Detect which cell encompasses the target text, then output its (X, Y) center coordinate. 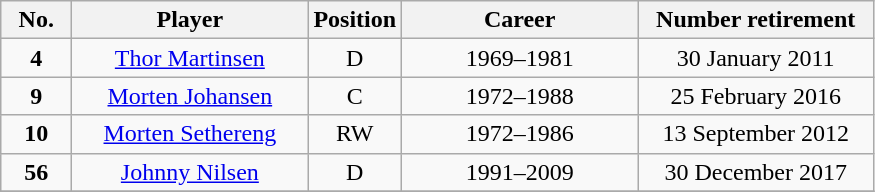
Johnny Nilsen (190, 172)
Position (355, 20)
1969–1981 (520, 58)
30 December 2017 (756, 172)
56 (36, 172)
Player (190, 20)
Morten Johansen (190, 96)
30 January 2011 (756, 58)
RW (355, 134)
25 February 2016 (756, 96)
1972–1988 (520, 96)
No. (36, 20)
Thor Martinsen (190, 58)
Morten Sethereng (190, 134)
Career (520, 20)
C (355, 96)
1972–1986 (520, 134)
9 (36, 96)
13 September 2012 (756, 134)
Number retirement (756, 20)
1991–2009 (520, 172)
4 (36, 58)
10 (36, 134)
